Return [x, y] of the center of cell containing provided text 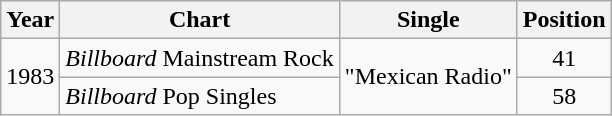
Position [564, 20]
Year [30, 20]
41 [564, 58]
"Mexican Radio" [428, 77]
Billboard Pop Singles [200, 96]
Billboard Mainstream Rock [200, 58]
1983 [30, 77]
Single [428, 20]
58 [564, 96]
Chart [200, 20]
